Find where the given text appears and provide that cell's center as [X, Y] coordinate. 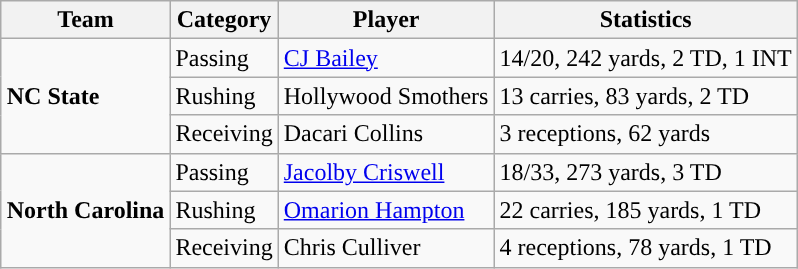
14/20, 242 yards, 2 TD, 1 INT [646, 58]
CJ Bailey [386, 58]
3 receptions, 62 yards [646, 134]
Category [224, 20]
Dacari Collins [386, 134]
Jacolby Criswell [386, 172]
Chris Culliver [386, 248]
4 receptions, 78 yards, 1 TD [646, 248]
Statistics [646, 20]
NC State [86, 96]
Omarion Hampton [386, 210]
22 carries, 185 yards, 1 TD [646, 210]
Hollywood Smothers [386, 96]
Team [86, 20]
18/33, 273 yards, 3 TD [646, 172]
North Carolina [86, 210]
13 carries, 83 yards, 2 TD [646, 96]
Player [386, 20]
